Locate the cell with the specified text and output its (x, y) center coordinate. 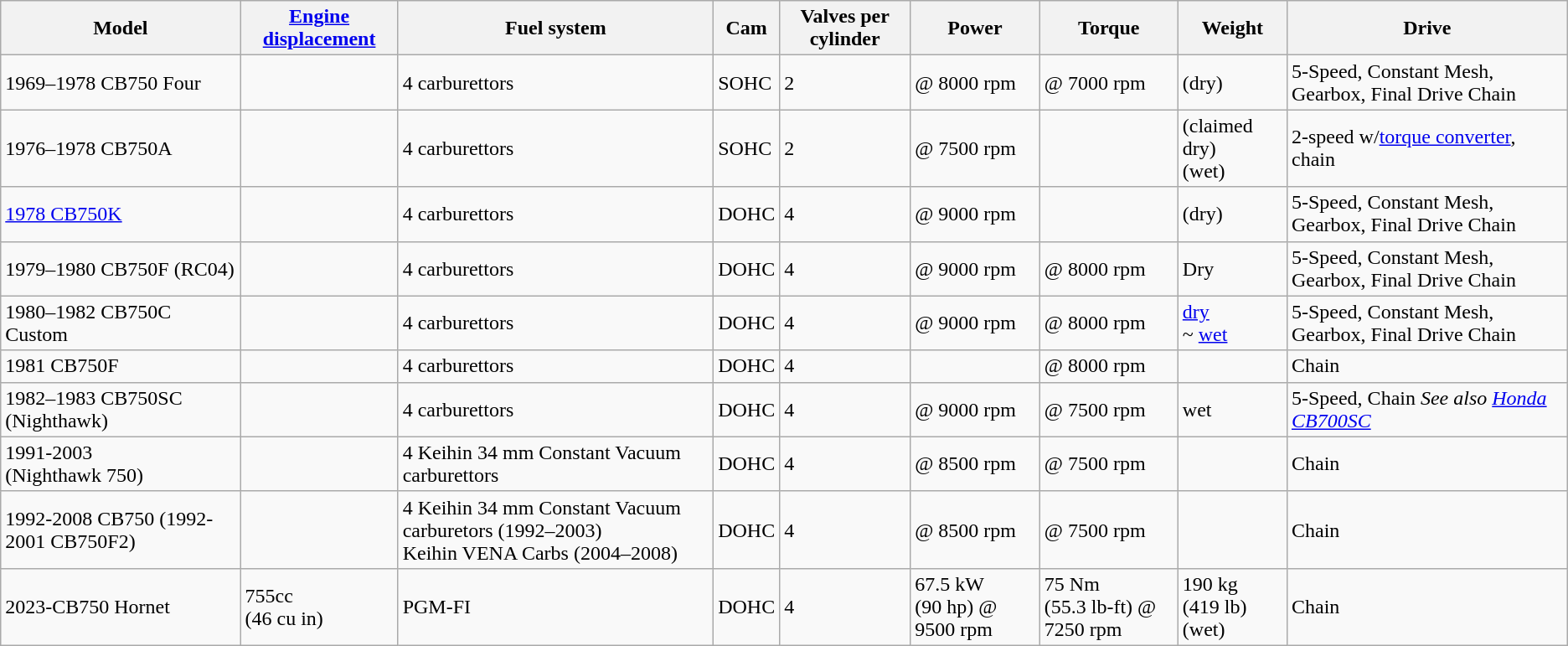
dry ~ wet (1232, 323)
1976–1978 CB750A (121, 148)
Power (975, 28)
1969–1978 CB750 Four (121, 82)
1980–1982 CB750C Custom (121, 323)
75 Nm (55.3 lb-ft) @7250 rpm (1109, 607)
Fuel system (555, 28)
Model (121, 28)
Cam (747, 28)
PGM-FI (555, 607)
Weight (1232, 28)
755cc(46 cu in) (319, 607)
4 Keihin 34 mm Constant Vacuum carburettors (555, 464)
1978 CB750K (121, 214)
1991-2003(Nighthawk 750) (121, 464)
1992-2008 CB750 (1992-2001 CB750F2) (121, 530)
Valves per cylinder (845, 28)
2023-CB750 Hornet (121, 607)
1982–1983 CB750SC (Nighthawk) (121, 409)
(claimed dry) (wet) (1232, 148)
1981 CB750F (121, 366)
67.5 kW (90 hp) @9500 rpm (975, 607)
190 kg (419 lb)(wet) (1232, 607)
2-speed w/torque converter, chain (1427, 148)
Dry (1232, 268)
@ 7000 rpm (1109, 82)
Torque (1109, 28)
wet (1232, 409)
5-Speed, Chain See also Honda CB700SC (1427, 409)
4 Keihin 34 mm Constant Vacuum carburetors (1992–2003)Keihin VENA Carbs (2004–2008) (555, 530)
Engine displacement (319, 28)
Drive (1427, 28)
1979–1980 CB750F (RC04) (121, 268)
